Return (x, y) of the center of cell containing provided text 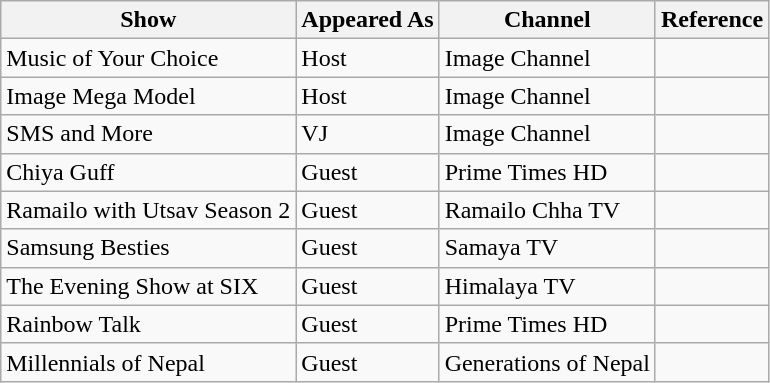
Millennials of Nepal (148, 362)
Rainbow Talk (148, 324)
Chiya Guff (148, 172)
Himalaya TV (547, 286)
SMS and More (148, 134)
Samaya TV (547, 248)
Music of Your Choice (148, 58)
Image Mega Model (148, 96)
Generations of Nepal (547, 362)
Ramailo Chha TV (547, 210)
VJ (368, 134)
Reference (712, 20)
Ramailo with Utsav Season 2 (148, 210)
The Evening Show at SIX (148, 286)
Show (148, 20)
Samsung Besties (148, 248)
Appeared As (368, 20)
Channel (547, 20)
